Return (X, Y) of the center of cell containing provided text 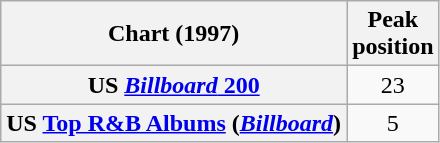
5 (393, 123)
Chart (1997) (174, 34)
US Billboard 200 (174, 85)
23 (393, 85)
Peak position (393, 34)
US Top R&B Albums (Billboard) (174, 123)
